Extract the (x, y) coordinate from the center of the cell holding the provided text.  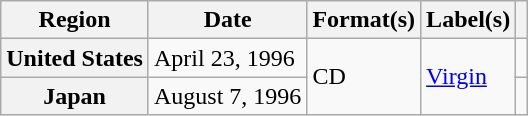
Format(s) (364, 20)
Date (227, 20)
United States (75, 58)
Region (75, 20)
April 23, 1996 (227, 58)
CD (364, 77)
Japan (75, 96)
August 7, 1996 (227, 96)
Label(s) (468, 20)
Virgin (468, 77)
